Return the (X, Y) coordinate for the center point of the cell that contains the specified text.  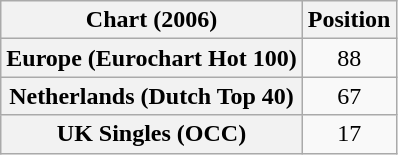
UK Singles (OCC) (152, 134)
Netherlands (Dutch Top 40) (152, 96)
Chart (2006) (152, 20)
17 (349, 134)
67 (349, 96)
Europe (Eurochart Hot 100) (152, 58)
Position (349, 20)
88 (349, 58)
